Scan for the cell matching the given text and deliver its (x, y) coordinate at center. 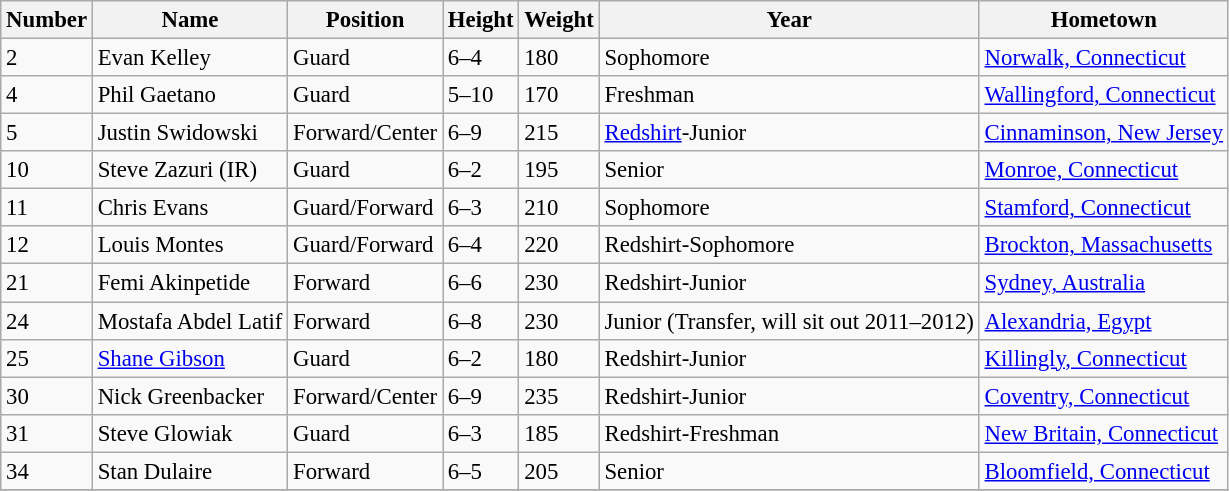
205 (559, 471)
5 (47, 133)
Number (47, 20)
11 (47, 208)
170 (559, 95)
Nick Greenbacker (190, 396)
Justin Swidowski (190, 133)
Junior (Transfer, will sit out 2011–2012) (789, 321)
21 (47, 283)
Year (789, 20)
Cinnaminson, New Jersey (1104, 133)
Freshman (789, 95)
Height (481, 20)
5–10 (481, 95)
6–6 (481, 283)
Redshirt-Sophomore (789, 245)
6–5 (481, 471)
Bloomfield, Connecticut (1104, 471)
Mostafa Abdel Latif (190, 321)
235 (559, 396)
Femi Akinpetide (190, 283)
31 (47, 433)
Chris Evans (190, 208)
Sydney, Australia (1104, 283)
Louis Montes (190, 245)
Shane Gibson (190, 358)
Hometown (1104, 20)
Stamford, Connecticut (1104, 208)
Steve Glowiak (190, 433)
Brockton, Massachusetts (1104, 245)
34 (47, 471)
25 (47, 358)
Norwalk, Connecticut (1104, 58)
215 (559, 133)
12 (47, 245)
210 (559, 208)
Monroe, Connecticut (1104, 170)
Wallingford, Connecticut (1104, 95)
Name (190, 20)
195 (559, 170)
24 (47, 321)
4 (47, 95)
Redshirt-Freshman (789, 433)
New Britain, Connecticut (1104, 433)
Coventry, Connecticut (1104, 396)
6–8 (481, 321)
185 (559, 433)
2 (47, 58)
Weight (559, 20)
Evan Kelley (190, 58)
Stan Dulaire (190, 471)
220 (559, 245)
Position (366, 20)
Alexandria, Egypt (1104, 321)
10 (47, 170)
30 (47, 396)
Phil Gaetano (190, 95)
Steve Zazuri (IR) (190, 170)
Killingly, Connecticut (1104, 358)
